Capture the cell that displays the provided text and extract its [x, y] central coordinate. 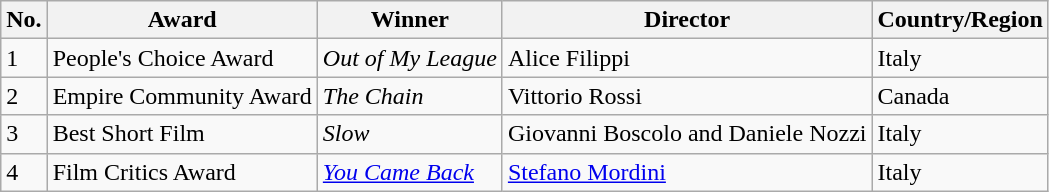
Out of My League [410, 58]
Slow [410, 134]
4 [24, 172]
2 [24, 96]
1 [24, 58]
Country/Region [960, 20]
Award [182, 20]
Alice Filippi [687, 58]
Giovanni Boscolo and Daniele Nozzi [687, 134]
Winner [410, 20]
Film Critics Award [182, 172]
You Came Back [410, 172]
Stefano Mordini [687, 172]
Vittorio Rossi [687, 96]
Best Short Film [182, 134]
Empire Community Award [182, 96]
3 [24, 134]
Canada [960, 96]
The Chain [410, 96]
No. [24, 20]
People's Choice Award [182, 58]
Director [687, 20]
